Capture the cell that displays the provided text and extract its [x, y] central coordinate. 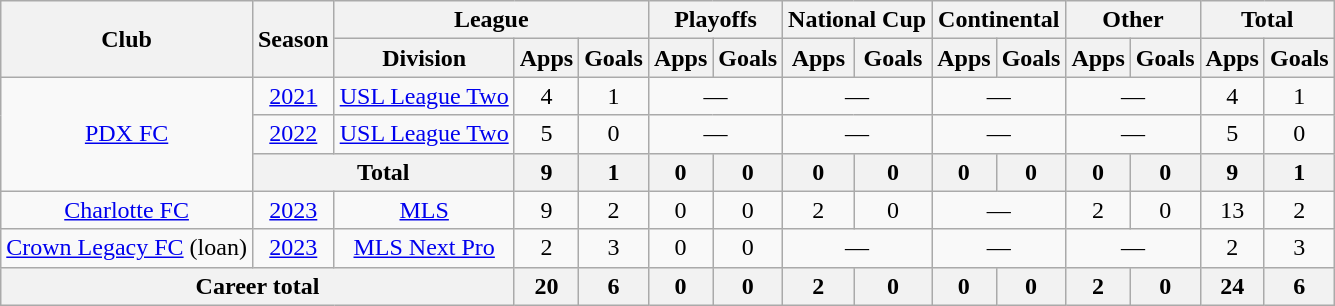
PDX FC [127, 134]
Club [127, 39]
MLS Next Pro [424, 248]
Charlotte FC [127, 210]
13 [1232, 210]
League [491, 20]
Other [1133, 20]
Playoffs [715, 20]
National Cup [858, 20]
Division [424, 58]
20 [546, 286]
24 [1232, 286]
Crown Legacy FC (loan) [127, 248]
Season [293, 39]
Career total [258, 286]
2021 [293, 96]
MLS [424, 210]
2022 [293, 134]
Continental [999, 20]
